For the text-containing cell, return its midpoint in (x, y) coordinate format. 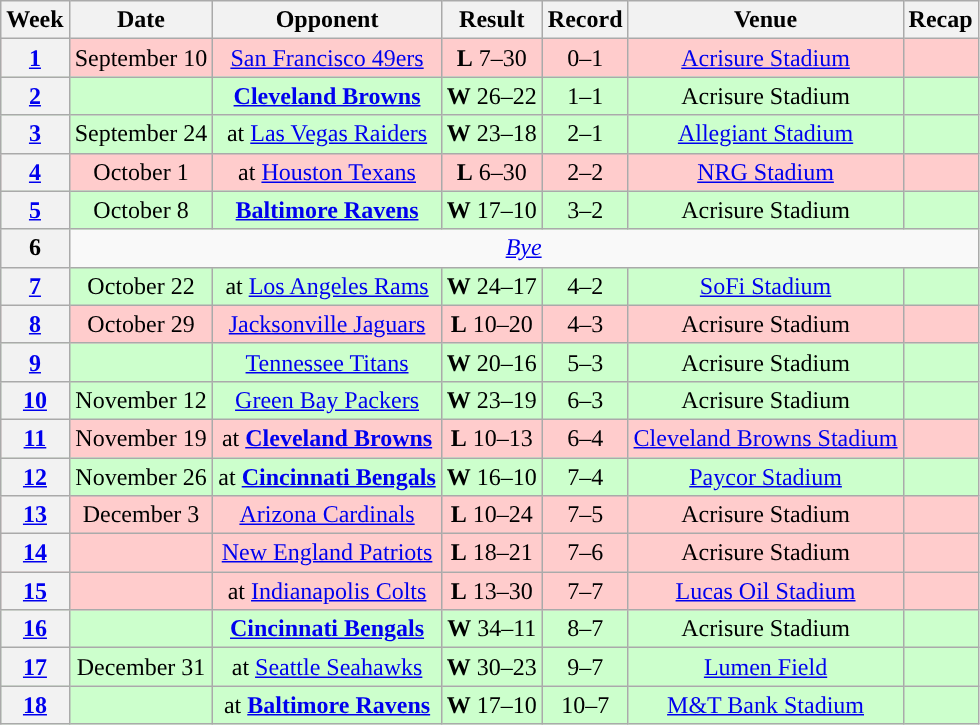
at Cincinnati Bengals (327, 477)
September 24 (141, 134)
0–1 (585, 58)
1–1 (585, 96)
Green Bay Packers (327, 400)
3–2 (585, 210)
5 (35, 210)
Venue (766, 20)
W 34–11 (492, 629)
2–1 (585, 134)
10 (35, 400)
6–3 (585, 400)
Cleveland Browns (327, 96)
at Los Angeles Rams (327, 286)
6 (35, 248)
7–6 (585, 553)
SoFi Stadium (766, 286)
16 (35, 629)
1 (35, 58)
W 23–18 (492, 134)
Result (492, 20)
12 (35, 477)
at Houston Texans (327, 172)
November 12 (141, 400)
11 (35, 438)
October 29 (141, 324)
L 7–30 (492, 58)
L 13–30 (492, 591)
5–3 (585, 362)
Date (141, 20)
at Cleveland Browns (327, 438)
W 16–10 (492, 477)
7–7 (585, 591)
at Las Vegas Raiders (327, 134)
NRG Stadium (766, 172)
New England Patriots (327, 553)
Cleveland Browns Stadium (766, 438)
2 (35, 96)
San Francisco 49ers (327, 58)
Bye (524, 248)
W 23–19 (492, 400)
W 20–16 (492, 362)
14 (35, 553)
December 3 (141, 515)
13 (35, 515)
4 (35, 172)
3 (35, 134)
at Baltimore Ravens (327, 705)
Lumen Field (766, 667)
L 10–24 (492, 515)
9 (35, 362)
Arizona Cardinals (327, 515)
M&T Bank Stadium (766, 705)
October 1 (141, 172)
18 (35, 705)
2–2 (585, 172)
W 30–23 (492, 667)
W 24–17 (492, 286)
L 18–21 (492, 553)
November 19 (141, 438)
4–3 (585, 324)
10–7 (585, 705)
Paycor Stadium (766, 477)
7–4 (585, 477)
L 6–30 (492, 172)
4–2 (585, 286)
Baltimore Ravens (327, 210)
Record (585, 20)
L 10–13 (492, 438)
6–4 (585, 438)
17 (35, 667)
7 (35, 286)
Lucas Oil Stadium (766, 591)
Cincinnati Bengals (327, 629)
Jacksonville Jaguars (327, 324)
October 22 (141, 286)
Allegiant Stadium (766, 134)
Recap (940, 20)
W 26–22 (492, 96)
at Indianapolis Colts (327, 591)
Opponent (327, 20)
October 8 (141, 210)
September 10 (141, 58)
8 (35, 324)
7–5 (585, 515)
at Seattle Seahawks (327, 667)
L 10–20 (492, 324)
November 26 (141, 477)
15 (35, 591)
Week (35, 20)
December 31 (141, 667)
8–7 (585, 629)
Tennessee Titans (327, 362)
9–7 (585, 667)
